Provide the [X, Y] coordinate of the cell's center where the given text is located.  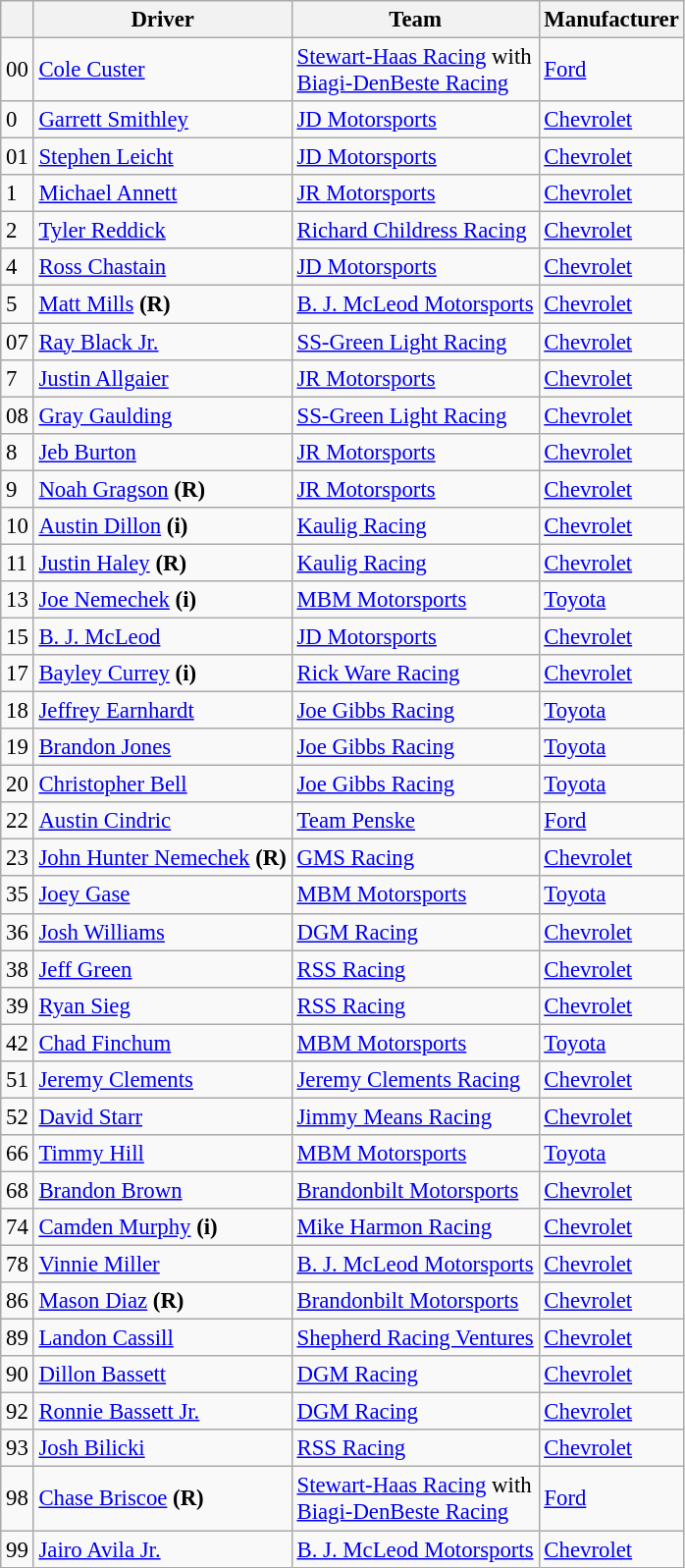
Jeb Burton [163, 452]
Brandon Jones [163, 747]
Ronnie Bassett Jr. [163, 1412]
Joey Gase [163, 895]
Garrett Smithley [163, 120]
Vinnie Miller [163, 1265]
Jairo Avila Jr. [163, 1549]
Gray Gaulding [163, 415]
10 [18, 526]
Team Penske [415, 821]
13 [18, 600]
08 [18, 415]
89 [18, 1338]
Jeremy Clements [163, 1080]
36 [18, 932]
2 [18, 231]
7 [18, 378]
18 [18, 711]
22 [18, 821]
5 [18, 304]
Chad Finchum [163, 1043]
Austin Dillon (i) [163, 526]
1 [18, 193]
68 [18, 1190]
35 [18, 895]
Chase Briscoe (R) [163, 1498]
Rick Ware Racing [415, 674]
Timmy Hill [163, 1154]
Noah Gragson (R) [163, 489]
01 [18, 157]
92 [18, 1412]
9 [18, 489]
Cole Custer [163, 71]
4 [18, 268]
Matt Mills (R) [163, 304]
38 [18, 969]
Jeffrey Earnhardt [163, 711]
Team [415, 20]
0 [18, 120]
Mason Diaz (R) [163, 1301]
Driver [163, 20]
19 [18, 747]
Mike Harmon Racing [415, 1227]
John Hunter Nemechek (R) [163, 858]
Landon Cassill [163, 1338]
78 [18, 1265]
B. J. McLeod [163, 636]
Ray Black Jr. [163, 342]
00 [18, 71]
Jeff Green [163, 969]
Justin Haley (R) [163, 563]
GMS Racing [415, 858]
Josh Bilicki [163, 1448]
Tyler Reddick [163, 231]
Stephen Leicht [163, 157]
66 [18, 1154]
Austin Cindric [163, 821]
Michael Annett [163, 193]
99 [18, 1549]
Camden Murphy (i) [163, 1227]
8 [18, 452]
Christopher Bell [163, 784]
07 [18, 342]
86 [18, 1301]
42 [18, 1043]
Ryan Sieg [163, 1005]
20 [18, 784]
Ross Chastain [163, 268]
90 [18, 1375]
74 [18, 1227]
Bayley Currey (i) [163, 674]
17 [18, 674]
23 [18, 858]
93 [18, 1448]
15 [18, 636]
Jimmy Means Racing [415, 1116]
Shepherd Racing Ventures [415, 1338]
David Starr [163, 1116]
Dillon Bassett [163, 1375]
11 [18, 563]
Joe Nemechek (i) [163, 600]
Jeremy Clements Racing [415, 1080]
Manufacturer [611, 20]
Richard Childress Racing [415, 231]
51 [18, 1080]
39 [18, 1005]
Josh Williams [163, 932]
52 [18, 1116]
98 [18, 1498]
Brandon Brown [163, 1190]
Justin Allgaier [163, 378]
